Capture the cell that displays the provided text and extract its (X, Y) central coordinate. 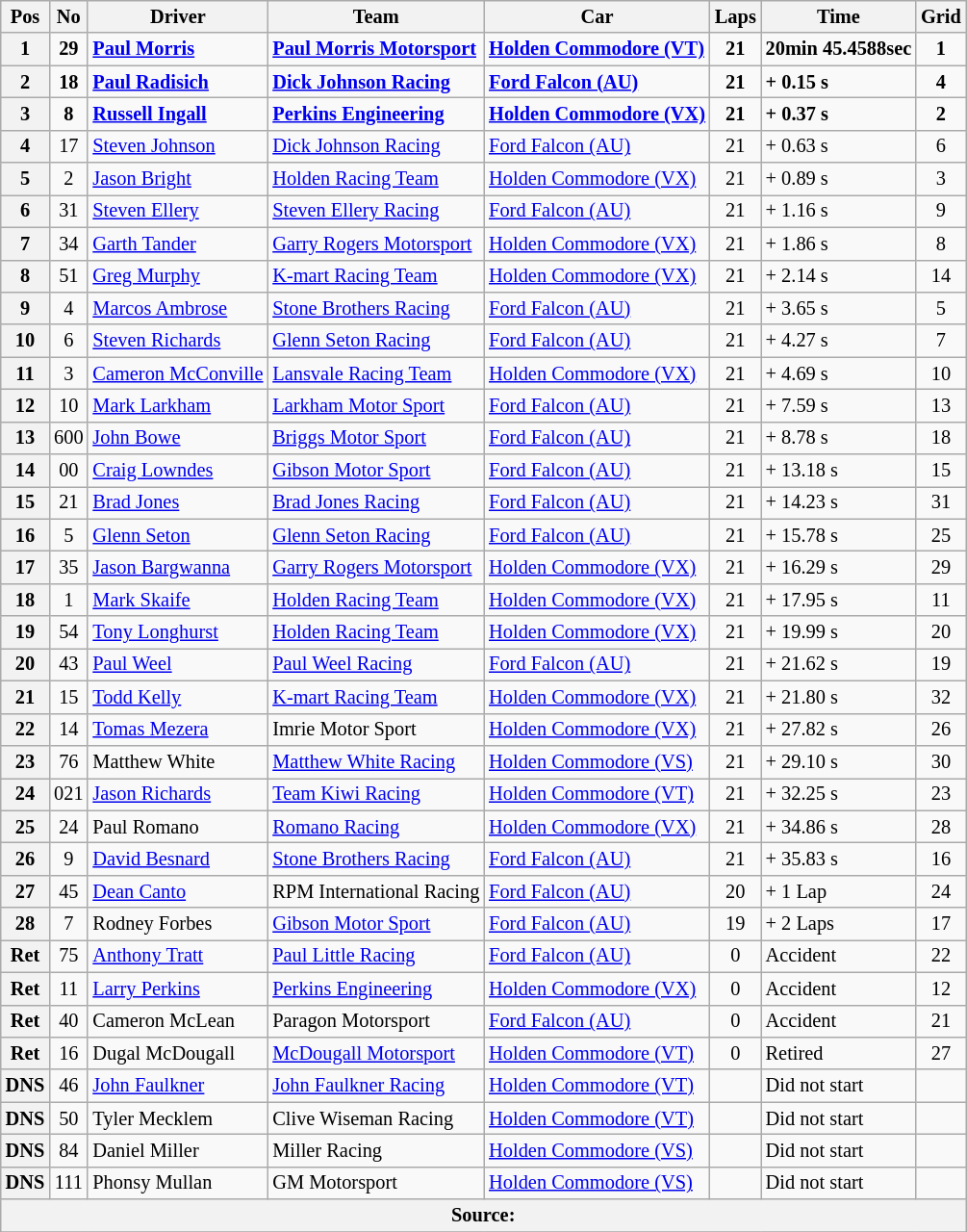
+ 21.62 s (839, 664)
+ 16.29 s (839, 567)
00 (68, 471)
Paul Romano (177, 827)
Paragon Motorsport (375, 1021)
Paul Morris (177, 49)
+ 2.14 s (839, 276)
51 (68, 276)
Lansvale Racing Team (375, 373)
Paul Weel (177, 664)
76 (68, 761)
John Faulkner Racing (375, 1086)
40 (68, 1021)
Jason Richards (177, 794)
+ 19.99 s (839, 632)
Tyler Mecklem (177, 1118)
Team Kiwi Racing (375, 794)
+ 15.78 s (839, 535)
20min 45.4588sec (839, 49)
30 (941, 761)
Retired (839, 1053)
+ 4.27 s (839, 341)
Clive Wiseman Racing (375, 1118)
Miller Racing (375, 1150)
+ 14.23 s (839, 502)
Mark Skaife (177, 600)
+ 17.95 s (839, 600)
Imrie Motor Sport (375, 730)
32 (941, 697)
Dugal McDougall (177, 1053)
John Faulkner (177, 1086)
+ 7.59 s (839, 405)
Daniel Miller (177, 1150)
Paul Little Racing (375, 956)
+ 29.10 s (839, 761)
Todd Kelly (177, 697)
+ 0.63 s (839, 146)
Glenn Seton (177, 535)
Marcos Ambrose (177, 308)
35 (68, 567)
Russell Ingall (177, 114)
Paul Weel Racing (375, 664)
Mark Larkham (177, 405)
Car (597, 16)
46 (68, 1086)
Tomas Mezera (177, 730)
Larkham Motor Sport (375, 405)
RPM International Racing (375, 891)
Pos (25, 16)
Team (375, 16)
50 (68, 1118)
Steven Richards (177, 341)
Paul Morris Motorsport (375, 49)
Dean Canto (177, 891)
+ 8.78 s (839, 438)
75 (68, 956)
+ 1.86 s (839, 244)
Jason Bright (177, 179)
Jason Bargwanna (177, 567)
Steven Ellery (177, 211)
McDougall Motorsport (375, 1053)
+ 13.18 s (839, 471)
Laps (735, 16)
Tony Longhurst (177, 632)
Driver (177, 16)
+ 4.69 s (839, 373)
Larry Perkins (177, 988)
Romano Racing (375, 827)
Cameron McLean (177, 1021)
Brad Jones (177, 502)
+ 34.86 s (839, 827)
Matthew White (177, 761)
+ 1.16 s (839, 211)
Grid (941, 16)
+ 21.80 s (839, 697)
Briggs Motor Sport (375, 438)
84 (68, 1150)
Anthony Tratt (177, 956)
Steven Johnson (177, 146)
Garth Tander (177, 244)
111 (68, 1183)
GM Motorsport (375, 1183)
34 (68, 244)
Craig Lowndes (177, 471)
Time (839, 16)
45 (68, 891)
Source: (483, 1216)
+ 3.65 s (839, 308)
David Besnard (177, 859)
Phonsy Mullan (177, 1183)
021 (68, 794)
Paul Radisich (177, 82)
No (68, 16)
Greg Murphy (177, 276)
+ 1 Lap (839, 891)
43 (68, 664)
+ 35.83 s (839, 859)
Cameron McConville (177, 373)
+ 32.25 s (839, 794)
+ 0.15 s (839, 82)
+ 27.82 s (839, 730)
Brad Jones Racing (375, 502)
+ 0.37 s (839, 114)
Matthew White Racing (375, 761)
+ 2 Laps (839, 924)
+ 0.89 s (839, 179)
Steven Ellery Racing (375, 211)
54 (68, 632)
600 (68, 438)
John Bowe (177, 438)
Rodney Forbes (177, 924)
